Capture the cell that displays the provided text and extract its [x, y] central coordinate. 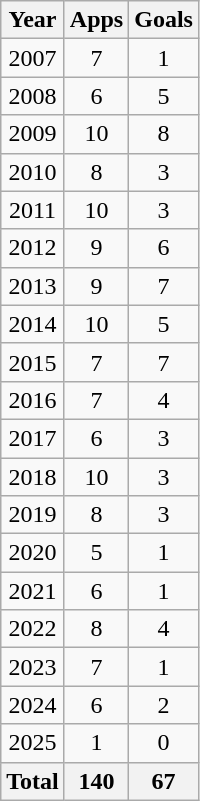
2013 [33, 286]
2018 [33, 477]
2008 [33, 96]
2022 [33, 629]
2010 [33, 172]
2017 [33, 438]
67 [164, 781]
0 [164, 743]
2011 [33, 210]
2 [164, 705]
Goals [164, 20]
2014 [33, 324]
Total [33, 781]
2009 [33, 134]
2021 [33, 591]
2025 [33, 743]
140 [96, 781]
2024 [33, 705]
2023 [33, 667]
2012 [33, 248]
2019 [33, 515]
2020 [33, 553]
2015 [33, 362]
2016 [33, 400]
Apps [96, 20]
2007 [33, 58]
Year [33, 20]
